Locate the cell with the specified text and output its [x, y] center coordinate. 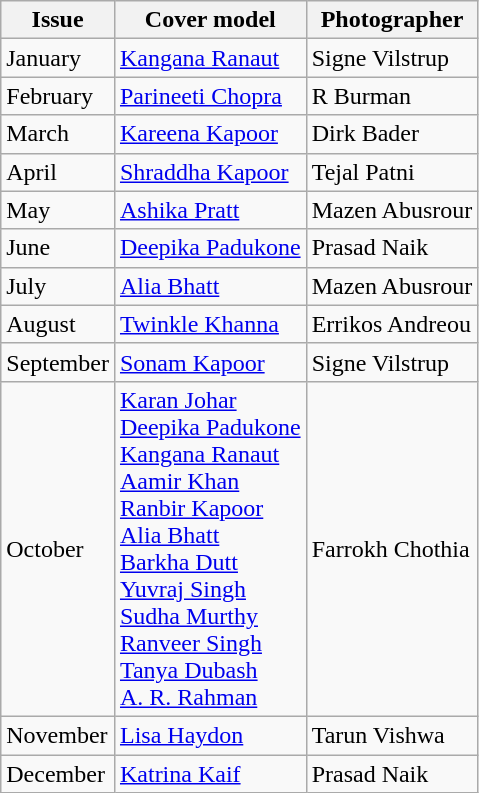
Lisa Haydon [210, 735]
Tejal Patni [392, 172]
August [58, 324]
Deepika Padukone [210, 248]
Photographer [392, 20]
Kareena Kapoor [210, 134]
October [58, 548]
Ashika Pratt [210, 210]
R Burman [392, 96]
Twinkle Khanna [210, 324]
November [58, 735]
Karan JoharDeepika PadukoneKangana RanautAamir KhanRanbir KapoorAlia BhattBarkha DuttYuvraj Singh Sudha MurthyRanveer SinghTanya DubashA. R. Rahman [210, 548]
Sonam Kapoor [210, 362]
January [58, 58]
Alia Bhatt [210, 286]
September [58, 362]
Dirk Bader [392, 134]
Tarun Vishwa [392, 735]
December [58, 773]
Kangana Ranaut [210, 58]
Parineeti Chopra [210, 96]
March [58, 134]
Cover model [210, 20]
May [58, 210]
Katrina Kaif [210, 773]
Shraddha Kapoor [210, 172]
June [58, 248]
Issue [58, 20]
February [58, 96]
Farrokh Chothia [392, 548]
April [58, 172]
July [58, 286]
Errikos Andreou [392, 324]
